Pinpoint the cell where the given text exists, returning its (x, y) midpoint coordinate. 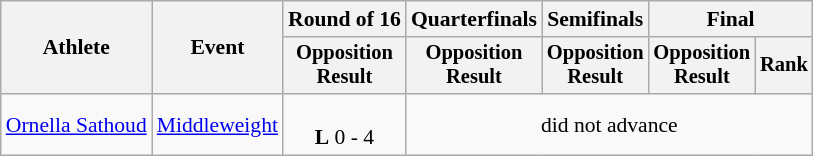
Final (731, 19)
Semifinals (596, 19)
L 0 - 4 (344, 124)
Athlete (76, 48)
Middleweight (218, 124)
Ornella Sathoud (76, 124)
Event (218, 48)
Rank (784, 66)
did not advance (610, 124)
Round of 16 (344, 19)
Quarterfinals (474, 19)
